For the text-containing cell, return its midpoint in [x, y] coordinate format. 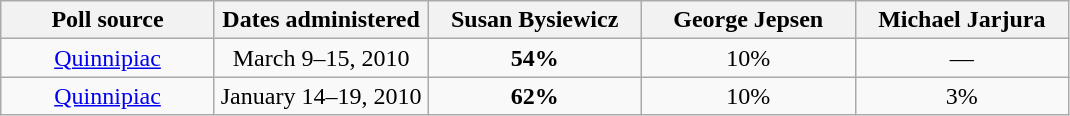
— [962, 58]
January 14–19, 2010 [321, 96]
3% [962, 96]
62% [535, 96]
Susan Bysiewicz [535, 20]
George Jepsen [748, 20]
Dates administered [321, 20]
March 9–15, 2010 [321, 58]
Michael Jarjura [962, 20]
54% [535, 58]
Poll source [108, 20]
